Locate the cell with the specified text and output its (x, y) center coordinate. 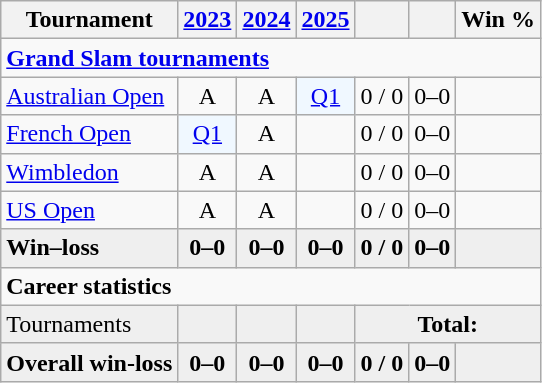
Overall win-loss (90, 362)
Tournaments (90, 324)
US Open (90, 210)
Wimbledon (90, 172)
2025 (326, 20)
Career statistics (271, 286)
2023 (208, 20)
Tournament (90, 20)
Australian Open (90, 96)
Win–loss (90, 248)
2024 (266, 20)
Grand Slam tournaments (271, 58)
French Open (90, 134)
Win % (498, 20)
Total: (448, 324)
